Capture the cell that displays the provided text and extract its [X, Y] central coordinate. 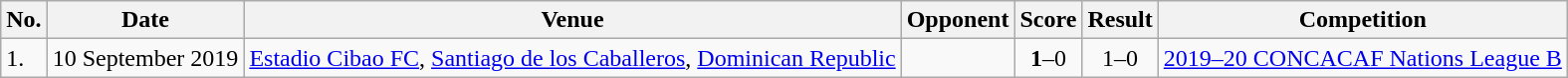
Date [145, 20]
Opponent [958, 20]
Result [1120, 20]
Score [1048, 20]
Estadio Cibao FC, Santiago de los Caballeros, Dominican Republic [572, 58]
Competition [1362, 20]
2019–20 CONCACAF Nations League B [1362, 58]
10 September 2019 [145, 58]
No. [24, 20]
Venue [572, 20]
1. [24, 58]
